Capture the cell that displays the provided text and extract its [X, Y] central coordinate. 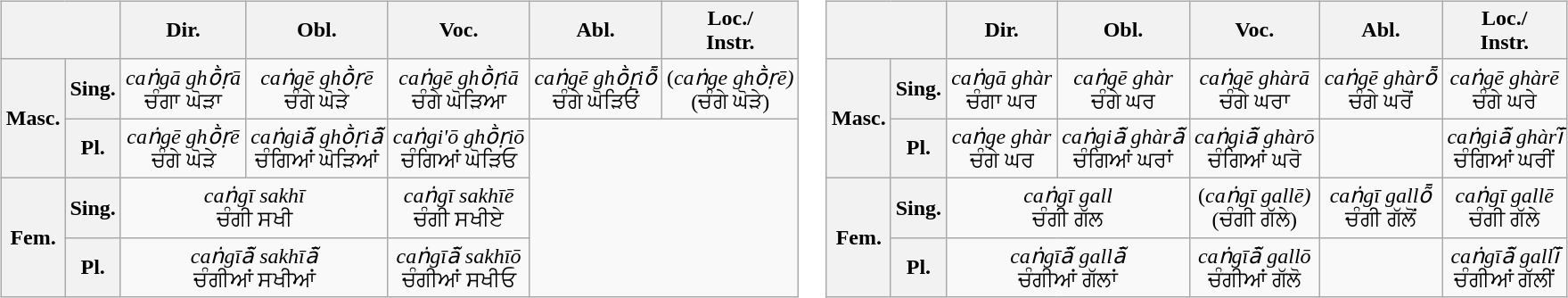
(caṅge ghṑṛē)(ਚੰਗੇ ਘੋੜੇ) [730, 89]
caṅgī gallēਚੰਗੀ ਗੱਲੇ [1505, 207]
caṅgē ghàrਚੰਗੇ ਘਰ [1123, 89]
caṅgē ghàrāਚੰਗੇ ਘਰਾ [1254, 89]
caṅgē ghṑṛiȭਚੰਗੇ ਘੋੜਿਓਂ [595, 89]
caṅgiā̃ ghàrōਚੰਗਿਆਂ ਘਰੋ [1254, 148]
caṅgī gallਚੰਗੀ ਗੱਲ [1068, 207]
caṅgē ghàrēਚੰਗੇ ਘਰੇ [1505, 89]
caṅgiā̃ ghṑṛiā̃ਚੰਗਿਆਂ ਘੋੜਿਆਂ [317, 148]
caṅgē ghṑṛiāਚੰਗੇ ਘੋੜਿਆ [458, 89]
caṅgē ghàrȭਚੰਗੇ ਘਰੋਂ [1381, 89]
caṅgā ghàrਚੰਗਾ ਘਰ [1002, 89]
caṅgīā̃ sakhīā̃ਚੰਗੀਆਂ ਸਖੀਆਂ [254, 268]
caṅgiā̃ ghàrī̃ਚੰਗਿਆਂ ਘਰੀਂ [1505, 148]
caṅgiā̃ ghàrā̃ਚੰਗਿਆਂ ਘਰਾਂ [1123, 148]
caṅgī gallȭਚੰਗੀ ਗੱਲੋਂ [1381, 207]
caṅgīā̃ sakhīōਚੰਗੀਆਂ ਸਖੀਓ [458, 268]
caṅgī sakhīਚੰਗੀ ਸਖੀ [254, 207]
caṅge ghàrਚੰਗੇ ਘਰ [1002, 148]
caṅgī sakhīēਚੰਗੀ ਸਖੀਏ [458, 207]
caṅgā ghṑṛāਚੰਗਾ ਘੋੜਾ [183, 89]
caṅgi'ō ghṑṛiōਚੰਗਿਆਂ ਘੋੜਿਓ [458, 148]
caṅgīā̃ gallā̃ਚੰਗੀਆਂ ਗੱਲਾਂ [1068, 268]
caṅgīā̃ gallōਚੰਗੀਆਂ ਗੱਲੋ [1254, 268]
caṅgīā̃ gallī̃ਚੰਗੀਆਂ ਗੱਲੀਂ [1505, 268]
(caṅgī gallē)(ਚੰਗੀ ਗੱਲੇ) [1254, 207]
